Provide the [x, y] coordinate of the cell's center where the given text is located.  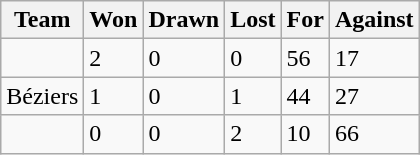
10 [305, 134]
44 [305, 96]
Béziers [42, 96]
Drawn [184, 20]
Won [114, 20]
Against [374, 20]
For [305, 20]
Team [42, 20]
Lost [253, 20]
17 [374, 58]
66 [374, 134]
56 [305, 58]
27 [374, 96]
